Capture the cell that displays the provided text and extract its (X, Y) central coordinate. 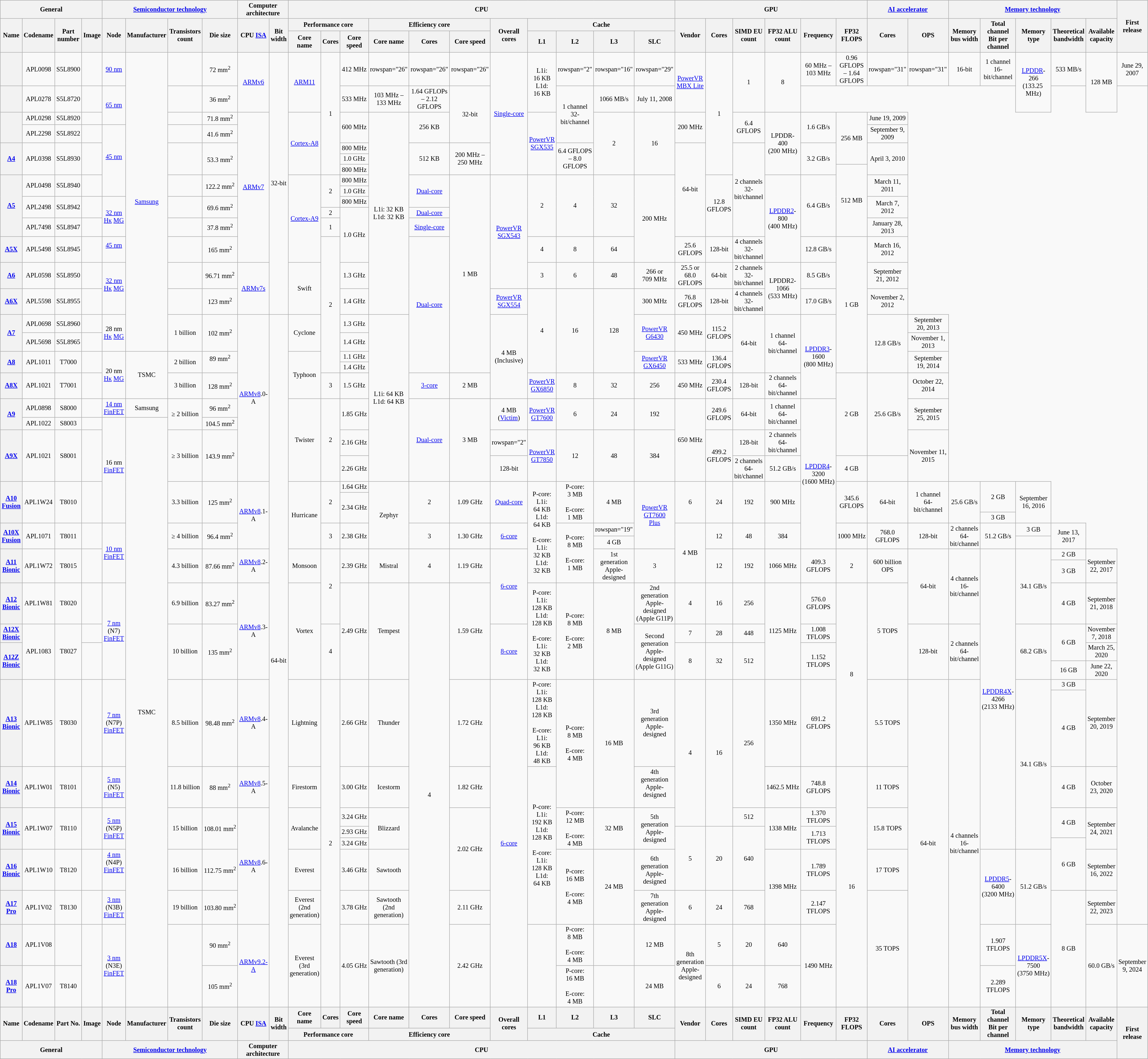
1.1 GHz (354, 357)
LPDDR4-3200(1600 MHz) (818, 474)
June 13, 2017 (1069, 536)
S8000 (68, 408)
5 nm (N5P)FinFET (114, 828)
2.42 GHz (470, 966)
APL7498 (38, 227)
ARMv6 (253, 82)
14 nmFinFET (114, 408)
T8140 (68, 986)
ARMv7s (253, 288)
S5L8947 (68, 227)
ARMv8.6-A (253, 866)
1490 MHz (818, 966)
Second generation Apple-designed (Apple G11G) (655, 652)
16 MB (614, 744)
September 19, 2014 (928, 362)
A11Bionic (11, 566)
A7 (11, 333)
June 22, 2020 (1101, 670)
4.05 GHz (354, 966)
≥ 3 billion (185, 455)
8.5 GB/s (818, 275)
69.6 mm2 (220, 207)
11 TOPS (887, 787)
S5L8960 (68, 324)
7 (690, 633)
ARMv8.1-A (253, 515)
499.2 GFLOPS (719, 455)
3 billion (185, 386)
2.289 TFLOPS (998, 986)
2ndgeneration Apple-designed (Apple G11P) (655, 603)
3 MB (470, 440)
1.82 GHz (470, 787)
112.75 mm2 (220, 870)
115.2 GFLOPS (719, 333)
APL0598 (38, 275)
11.8 billion (185, 787)
8 GB (1069, 948)
APL5598 (38, 301)
September 21, 2018 (1101, 603)
March 7, 2012 (887, 207)
rowspan="19" (614, 529)
PowerVRGT7850 (542, 455)
68.2 GB/s (1033, 652)
PowerVRG6430 (655, 333)
8thgeneration Apple-designed (690, 966)
Everest (304, 870)
650 MHz (690, 440)
March 11, 2011 (887, 186)
S5L8930 (68, 159)
28 nmHκ MG (114, 333)
T7000 (68, 362)
A15Bionic (11, 828)
LPDDR5X-7500 (3750 MHz) (1033, 966)
Vortex (304, 631)
16 GB (1069, 670)
January 28, 2013 (887, 227)
16-bit (964, 69)
345.6 GFLOPS (852, 502)
APL1W72 (38, 566)
Cyclone (304, 333)
S5L8950 (68, 275)
53.3 mm2 (220, 159)
APL0698 (38, 324)
Cortex-A9 (304, 219)
76.8 GFLOPS (690, 301)
25.5 or 68.0 GFLOPS (690, 275)
1338 MHz (783, 828)
September 25, 2015 (928, 414)
1.789 TFLOPS (818, 870)
A18Pro (11, 986)
June 29, 2007 (1132, 69)
Sawtooth (389, 870)
APL0398 (38, 159)
5 nm (N5)FinFET (114, 787)
103 MHz – 133 MHz (389, 99)
APL1022 (38, 423)
P-core:12 MBE-core:4 MB (575, 828)
2.147 TFLOPS (818, 907)
32 MB (614, 828)
Firestorm (304, 787)
71.8 mm2 (220, 118)
P-core:L1i: 192 KBL1d: 128 KBE-core:L1i: 128 KBL1d: 64 KB (542, 845)
S5L8920 (68, 118)
409.3 GFLOPS (818, 566)
2.39 GHz (354, 566)
Mistral (389, 566)
300 MHz (655, 301)
APL0898 (38, 408)
A4 (11, 159)
A10 Fusion (11, 502)
1stgeneration Apple-designed (614, 566)
8-core (509, 652)
A6X (11, 301)
A8X (11, 386)
2 billion (185, 362)
8 MB (614, 631)
A12Bionic (11, 603)
3rdgeneration Apple-designed (655, 723)
3 nm (N3B) FinFET (114, 907)
4 nm(N4P)FinFET (114, 870)
5 TOPS (887, 631)
6.4 GFLOPS – 8.0 GFLOPS (575, 159)
T8010 (68, 502)
P-core:8 MBE-core:2 MB (575, 631)
A6 (11, 275)
September 20, 2013 (928, 324)
T8027 (68, 652)
1 channel16-bit/channel (998, 69)
249.6 GFLOPS (719, 414)
LPDDR-400(200 MHz) (783, 143)
10 billion (185, 652)
20 nmHκ MG (114, 375)
1350 MHz (783, 723)
July 11, 2008 (655, 99)
1.59 GHz (470, 631)
APL0298 (38, 118)
1398 MHz (783, 886)
165 mm2 (220, 249)
APL0098 (38, 69)
S5L8965 (68, 342)
APL1071 (38, 536)
136.4 GFLOPS (719, 362)
123 mm2 (220, 301)
143.9 mm2 (220, 455)
691.2 GFLOPS (818, 723)
September 22, 2017 (1101, 566)
125 mm2 (220, 502)
83.27 mm2 (220, 603)
256 KB (429, 128)
89 mm2 (220, 362)
41.6 mm2 (220, 134)
1.72 GHz (470, 723)
25.6 GFLOPS (690, 249)
4 MB (Victim) (509, 414)
A16Bionic (11, 870)
S5L8942 (68, 207)
16 billion (185, 870)
1 channel32-bit/channel (575, 114)
16 nmFinFET (114, 470)
S5L8900 (68, 69)
APL0278 (38, 99)
T8015 (68, 566)
102 mm2 (220, 333)
96.4 mm2 (220, 536)
104.5 mm2 (220, 423)
2.26 GHz (354, 468)
Cortex-A8 (304, 143)
Sawtooth (3rd generation) (389, 966)
Everest (3rd generation) (304, 966)
87.66 mm2 (220, 566)
3.78 GHz (354, 907)
90 mm2 (220, 945)
7 nm (N7)FinFET (114, 631)
APL1W81 (38, 603)
2.49 GHz (354, 631)
T8130 (68, 907)
ARMv7 (253, 187)
PowerVRGX6450 (655, 362)
September 22, 2023 (1101, 907)
November 11, 2015 (928, 455)
APL1W10 (38, 870)
2 MB (470, 386)
L1i: 64 KBL1d: 64 KB (389, 398)
S5L8940 (68, 186)
Zephyr (389, 515)
A9 (11, 414)
S5L8720 (68, 99)
2.38 GHz (354, 536)
2.02 GHz (470, 849)
6.9 billion (185, 603)
448 (749, 633)
3.2 GB/s (818, 159)
L1i: 32 KBL1d: 32 KB (389, 213)
P-core:3 MBE-core:1 MB (575, 502)
ARMv8.0-A (253, 398)
T7001 (68, 386)
APL1W85 (38, 723)
November 1, 2013 (928, 342)
1 MB (470, 274)
APL1V08 (38, 945)
200 MHz – 250 MHz (470, 159)
6.4 GB/s (818, 206)
512 MB (852, 200)
November 7, 2018 (1101, 633)
rowspan="16" (614, 69)
A5X (11, 249)
3.00 GHz (354, 787)
Monsoon (304, 566)
90 nm (114, 69)
2.93 GHz (354, 832)
4thgeneration Apple-designed (655, 787)
6.4 GFLOPS (749, 128)
3 nm (N3E) FinFET (114, 966)
Swift (304, 288)
2.11 GHz (470, 907)
PowerVRGT7600 (542, 414)
1125 MHz (783, 631)
135 mm2 (220, 652)
0.96 GFLOPS – 1.64 GFLOPS (852, 69)
64 (614, 249)
A17Pro (11, 907)
3.46 GHz (354, 870)
4.3 billion (185, 566)
512 KB (429, 159)
3-core (429, 386)
128 (614, 330)
1066 MB/s (614, 99)
Sawtooth (2nd generation) (389, 907)
1 GB (852, 305)
1000 MHz (852, 536)
APL5698 (38, 342)
PowerVRMBX Lite (690, 82)
LPDDR4X-4266(2133 MHz) (998, 699)
Icestorm (389, 787)
September 16, 2022 (1101, 870)
March 25, 2020 (1101, 651)
600 MHz (354, 128)
Tempest (389, 631)
LPDDR3-1600(800 MHz) (818, 357)
72 mm2 (220, 69)
A12Z Bionic (11, 661)
LPDDR-266(133.25 MHz) (1033, 82)
Typhoon (304, 375)
17.0 GB/s (818, 301)
T8030 (68, 723)
P-core:L1i: 128 KBL1d: 128 KBE-core:L1i: 96 KBL1d: 48 KB (542, 723)
June 19, 2009 (887, 118)
April 3, 2010 (887, 159)
28 (719, 633)
A12X Bionic (11, 633)
rowspan="29" (655, 69)
LPDDR2-800(400 MHz) (783, 219)
600 billion OPS (887, 566)
L1i: 16 KBL1d: 16 KB (542, 82)
September 20, 2019 (1101, 723)
2.66 GHz (354, 723)
Quad-core (509, 502)
1.64 GFLOPs – 2.12 GFLOPS (429, 99)
October 23, 2020 (1101, 787)
September 21, 2012 (887, 275)
Everest (2nd generation) (304, 907)
September 16, 2016 (1033, 502)
122.2 mm2 (220, 186)
P-core:L1i: 128 KBL1d: 128 KBE-core:L1i: 32 KBL1d: 32 KB (542, 631)
7thgeneration Apple-designed (655, 907)
A18 (11, 945)
APL1V02 (38, 907)
12 MB (655, 945)
256 MB (852, 138)
P-core:8 MBE-core:1 MB (575, 553)
1.09 GHz (470, 502)
1.64 GHz (354, 487)
APL1W24 (38, 502)
ARMv8.3-A (253, 631)
768.0 GFLOPS (887, 536)
Part No. (68, 1024)
128 mm2 (220, 386)
1 billion (185, 333)
S5L8922 (68, 134)
1462.5 MHz (783, 787)
S8003 (68, 423)
T8120 (68, 870)
1.5 GHz (354, 386)
5thgeneration Apple-designed (655, 828)
ARMv8.4-A (253, 723)
A14Bionic (11, 787)
ARM11 (304, 82)
APL0498 (38, 186)
6thgeneration Apple-designed (655, 870)
Part number (68, 35)
Avalanche (304, 828)
A8 (11, 362)
35 TOPS (887, 948)
19 billion (185, 907)
LPDDR2-1066(533 MHz) (783, 288)
1.152 TFLOPS (818, 661)
≥ 4 billion (185, 536)
1.370 TFLOPS (818, 817)
900 MHz (783, 502)
T8101 (68, 787)
2.34 GHz (354, 508)
September 9, 2009 (887, 134)
ARMv9.2-A (253, 966)
7 nm (N7P)FinFET (114, 723)
3.3 billion (185, 502)
October 22, 2014 (928, 386)
A13Bionic (11, 723)
105 mm2 (220, 986)
266 or 709 MHz (655, 275)
APL2498 (38, 207)
September 24, 2021 (1101, 828)
S8001 (68, 455)
1.30 GHz (470, 536)
1.85 GHz (354, 414)
APL1W07 (38, 828)
1.907 TFLOPS (998, 945)
PowerVRGT7600Plus (655, 515)
S5L8955 (68, 301)
T8011 (68, 536)
230.4 GFLOPS (719, 386)
Thunder (389, 723)
APL1V07 (38, 986)
128 MB (1101, 82)
15 billion (185, 828)
November 2, 2012 (887, 301)
1.008 TFLOPS (818, 633)
March 16, 2012 (887, 249)
APL5498 (38, 249)
17 TOPS (887, 870)
36 mm2 (220, 99)
10 nmFinFET (114, 553)
103.80 mm2 (220, 907)
ARMv8.5-A (253, 787)
37.8 mm2 (220, 227)
1.713 TFLOPS (818, 838)
PowerVRGX6850 (542, 386)
Blizzard (389, 828)
Hurricane (304, 515)
A10X Fusion (11, 536)
≥ 2 billion (185, 414)
2.16 GHz (354, 443)
ARMv8.2-A (253, 566)
Twister (304, 440)
96 mm2 (220, 408)
4 MB (Inclusive) (509, 357)
60.0 GB/s (1101, 966)
PowerVRSGX535 (542, 143)
APL1083 (38, 652)
65 nm (114, 105)
60 MHz – 103 MHz (818, 69)
APL1011 (38, 362)
96.71 mm2 (220, 275)
PowerVRSGX554 (509, 301)
88 mm2 (220, 787)
748.8 GFLOPS (818, 787)
1.6 GB/s (818, 128)
APL1W01 (38, 787)
PowerVRSGX543 (509, 232)
12.8 GFLOPS (719, 206)
533 MB/s (1069, 69)
1.19 GHz (470, 566)
5.5 TOPS (887, 723)
A9X (11, 455)
APL2298 (38, 134)
LPDDR5-6400 (3200 MHz) (998, 886)
S5L8945 (68, 249)
T8020 (68, 603)
1066 MHz (783, 566)
P-core:L1i: 64 KBL1d: 64 KBE-core:L1i: 32 KBL1d: 32 KB (542, 532)
8.5 billion (185, 723)
Lightning (304, 723)
412 MHz (354, 69)
September 9, 2024 (1132, 966)
T8110 (68, 828)
A5 (11, 206)
576.0 GFLOPS (818, 603)
98.48 mm2 (220, 723)
108.01 mm2 (220, 828)
15.8 TOPS (887, 828)
